Return [x, y] of the center of cell containing provided text 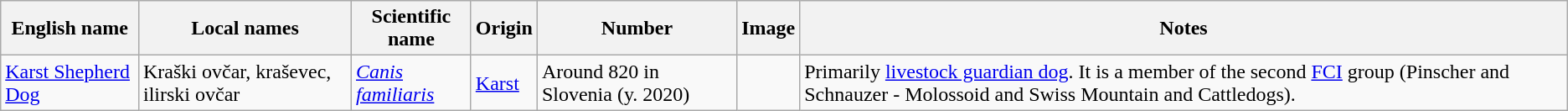
Origin [504, 29]
Kraški ovčar, kraševec, ilirski ovčar [245, 82]
Number [637, 29]
Notes [1184, 29]
Primarily livestock guardian dog. It is a member of the second FCI group (Pinscher and Schnauzer - Molossoid and Swiss Mountain and Cattledogs). [1184, 82]
Karst [504, 82]
Scientific name [410, 29]
English name [70, 29]
Around 820 in Slovenia (y. 2020) [637, 82]
Image [769, 29]
Canis familiaris [410, 82]
Local names [245, 29]
Karst Shepherd Dog [70, 82]
